Locate the cell with the specified text and output its [x, y] center coordinate. 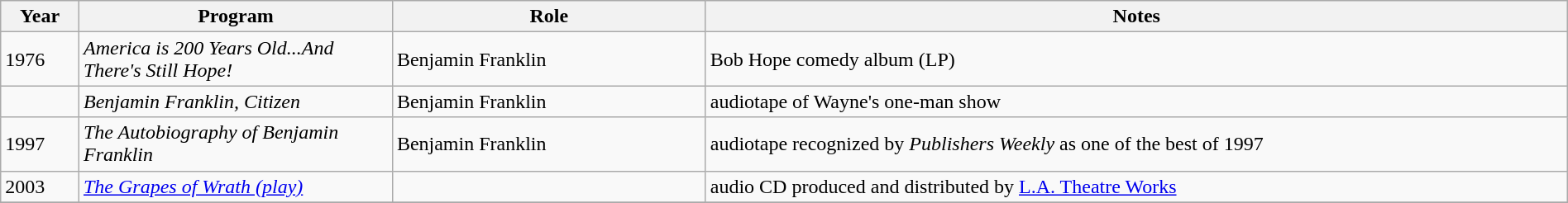
Role [549, 17]
Benjamin Franklin, Citizen [235, 101]
Year [40, 17]
America is 200 Years Old...And There's Still Hope! [235, 59]
Program [235, 17]
audiotape of Wayne's one-man show [1136, 101]
1976 [40, 59]
Notes [1136, 17]
audio CD produced and distributed by L.A. Theatre Works [1136, 186]
2003 [40, 186]
audiotape recognized by Publishers Weekly as one of the best of 1997 [1136, 144]
The Grapes of Wrath (play) [235, 186]
The Autobiography of Benjamin Franklin [235, 144]
Bob Hope comedy album (LP) [1136, 59]
1997 [40, 144]
